Scan for the cell matching the given text and deliver its [x, y] coordinate at center. 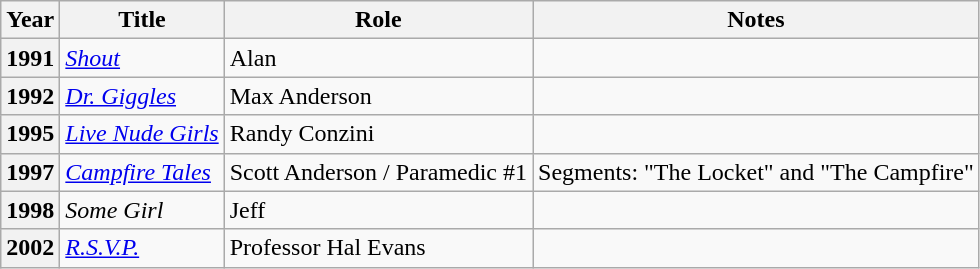
Some Girl [142, 210]
Campfire Tales [142, 172]
1992 [30, 96]
1991 [30, 58]
1998 [30, 210]
1995 [30, 134]
Max Anderson [378, 96]
1997 [30, 172]
Segments: "The Locket" and "The Campfire" [756, 172]
Year [30, 20]
Dr. Giggles [142, 96]
2002 [30, 248]
Alan [378, 58]
Randy Conzini [378, 134]
Role [378, 20]
R.S.V.P. [142, 248]
Notes [756, 20]
Live Nude Girls [142, 134]
Shout [142, 58]
Professor Hal Evans [378, 248]
Scott Anderson / Paramedic #1 [378, 172]
Jeff [378, 210]
Title [142, 20]
